Scan for the cell matching the given text and deliver its (x, y) coordinate at center. 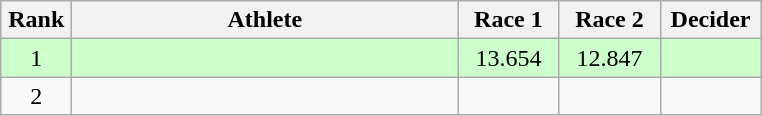
2 (36, 96)
13.654 (508, 58)
Rank (36, 20)
Athlete (265, 20)
Race 1 (508, 20)
12.847 (610, 58)
Race 2 (610, 20)
Decider (710, 20)
1 (36, 58)
